Output the [x, y] coordinate of the center of the cell containing the given text.  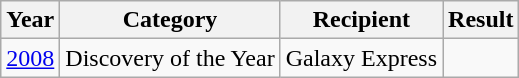
Category [170, 20]
Result [481, 20]
2008 [30, 58]
Year [30, 20]
Recipient [361, 20]
Galaxy Express [361, 58]
Discovery of the Year [170, 58]
